Locate the cell with the specified text and output its [x, y] center coordinate. 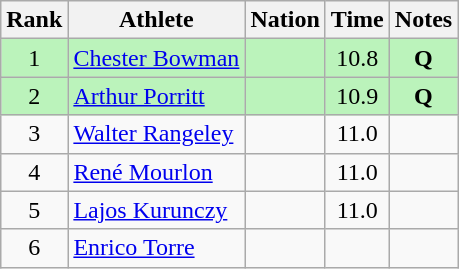
Walter Rangeley [156, 134]
2 [34, 96]
Nation [285, 20]
3 [34, 134]
René Mourlon [156, 172]
Enrico Torre [156, 248]
4 [34, 172]
10.8 [357, 58]
1 [34, 58]
Rank [34, 20]
6 [34, 248]
Chester Bowman [156, 58]
5 [34, 210]
10.9 [357, 96]
Notes [423, 20]
Arthur Porritt [156, 96]
Athlete [156, 20]
Time [357, 20]
Lajos Kurunczy [156, 210]
